Locate the cell with the specified text and output its [X, Y] center coordinate. 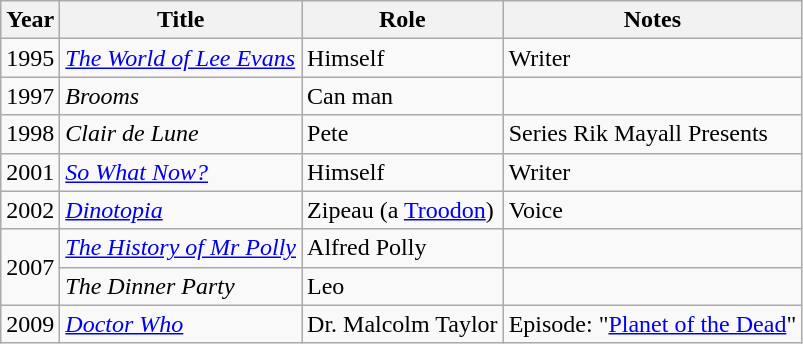
Dinotopia [181, 210]
The Dinner Party [181, 286]
Pete [403, 134]
1998 [30, 134]
1997 [30, 96]
Year [30, 20]
1995 [30, 58]
Doctor Who [181, 324]
Dr. Malcolm Taylor [403, 324]
2009 [30, 324]
The World of Lee Evans [181, 58]
Leo [403, 286]
Voice [652, 210]
Clair de Lune [181, 134]
Can man [403, 96]
Alfred Polly [403, 248]
Series Rik Mayall Presents [652, 134]
Notes [652, 20]
Zipeau (a Troodon) [403, 210]
2002 [30, 210]
Title [181, 20]
Episode: "Planet of the Dead" [652, 324]
Role [403, 20]
Brooms [181, 96]
2001 [30, 172]
The History of Mr Polly [181, 248]
So What Now? [181, 172]
2007 [30, 267]
